Return (x, y) of the center of cell containing provided text 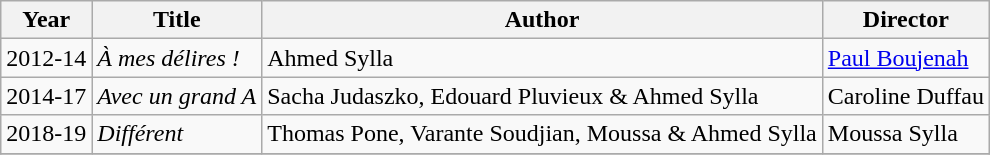
Ahmed Sylla (542, 58)
Caroline Duffau (906, 96)
Avec un grand A (177, 96)
Title (177, 20)
Moussa Sylla (906, 134)
2014-17 (46, 96)
2012-14 (46, 58)
Différent (177, 134)
Director (906, 20)
Sacha Judaszko, Edouard Pluvieux & Ahmed Sylla (542, 96)
Author (542, 20)
À mes délires ! (177, 58)
2018-19 (46, 134)
Year (46, 20)
Paul Boujenah (906, 58)
Thomas Pone, Varante Soudjian, Moussa & Ahmed Sylla (542, 134)
